Output the (X, Y) coordinate of the center of the cell containing the given text.  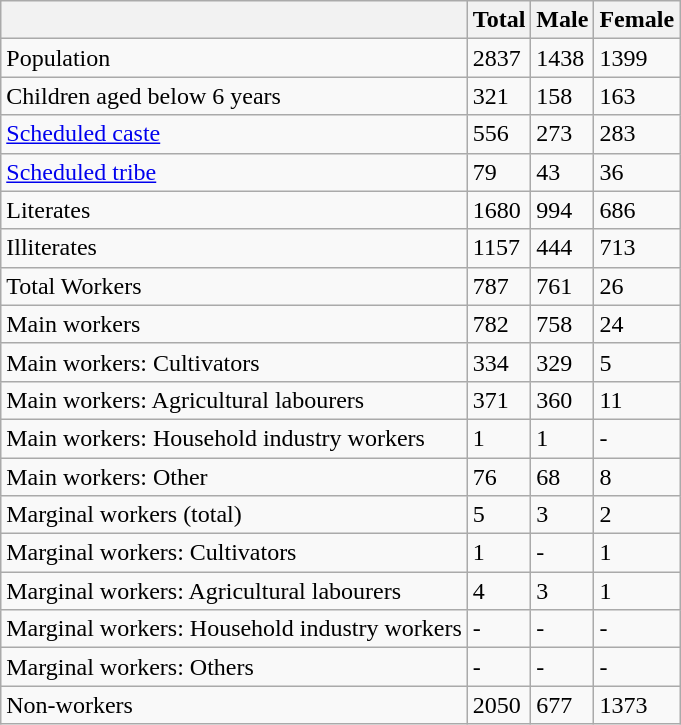
79 (499, 172)
686 (637, 210)
444 (562, 248)
Main workers (234, 324)
782 (499, 324)
2837 (499, 58)
68 (562, 477)
Scheduled tribe (234, 172)
371 (499, 400)
Total Workers (234, 286)
1438 (562, 58)
Population (234, 58)
Children aged below 6 years (234, 96)
758 (562, 324)
Main workers: Other (234, 477)
1157 (499, 248)
Female (637, 20)
Marginal workers: Household industry workers (234, 629)
334 (499, 362)
Marginal workers: Cultivators (234, 553)
76 (499, 477)
1680 (499, 210)
Non-workers (234, 705)
Main workers: Household industry workers (234, 438)
1399 (637, 58)
761 (562, 286)
2 (637, 515)
8 (637, 477)
677 (562, 705)
1373 (637, 705)
11 (637, 400)
713 (637, 248)
329 (562, 362)
Main workers: Cultivators (234, 362)
Illiterates (234, 248)
787 (499, 286)
43 (562, 172)
Total (499, 20)
273 (562, 134)
4 (499, 591)
Literates (234, 210)
321 (499, 96)
Marginal workers: Agricultural labourers (234, 591)
360 (562, 400)
158 (562, 96)
163 (637, 96)
2050 (499, 705)
Marginal workers (total) (234, 515)
26 (637, 286)
Marginal workers: Others (234, 667)
24 (637, 324)
Main workers: Agricultural labourers (234, 400)
Scheduled caste (234, 134)
Male (562, 20)
556 (499, 134)
36 (637, 172)
283 (637, 134)
994 (562, 210)
